Provide the [X, Y] coordinate of the cell's center where the given text is located.  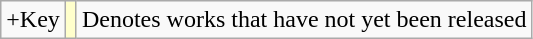
Denotes works that have not yet been released [304, 20]
+Key [34, 20]
